From the cell containing the given text, extract its center point as [x, y] coordinate. 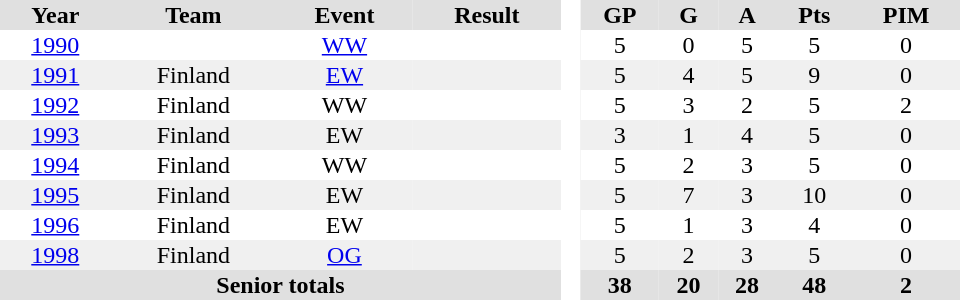
9 [814, 75]
Year [56, 15]
7 [688, 195]
PIM [906, 15]
OG [344, 255]
38 [620, 285]
1995 [56, 195]
1991 [56, 75]
Team [194, 15]
20 [688, 285]
10 [814, 195]
1990 [56, 45]
48 [814, 285]
1992 [56, 105]
G [688, 15]
Pts [814, 15]
Result [487, 15]
1998 [56, 255]
A [748, 15]
GP [620, 15]
1994 [56, 165]
28 [748, 285]
1993 [56, 135]
1996 [56, 225]
Senior totals [280, 285]
Event [344, 15]
